Return the [X, Y] coordinate for the center point of the cell that contains the specified text.  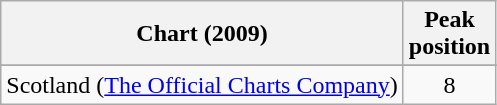
Peakposition [449, 34]
Scotland (The Official Charts Company) [202, 85]
8 [449, 85]
Chart (2009) [202, 34]
